Pinpoint the cell where the given text exists, returning its (X, Y) midpoint coordinate. 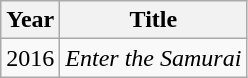
Enter the Samurai (154, 58)
2016 (30, 58)
Year (30, 20)
Title (154, 20)
